Locate the cell with the specified text and output its [X, Y] center coordinate. 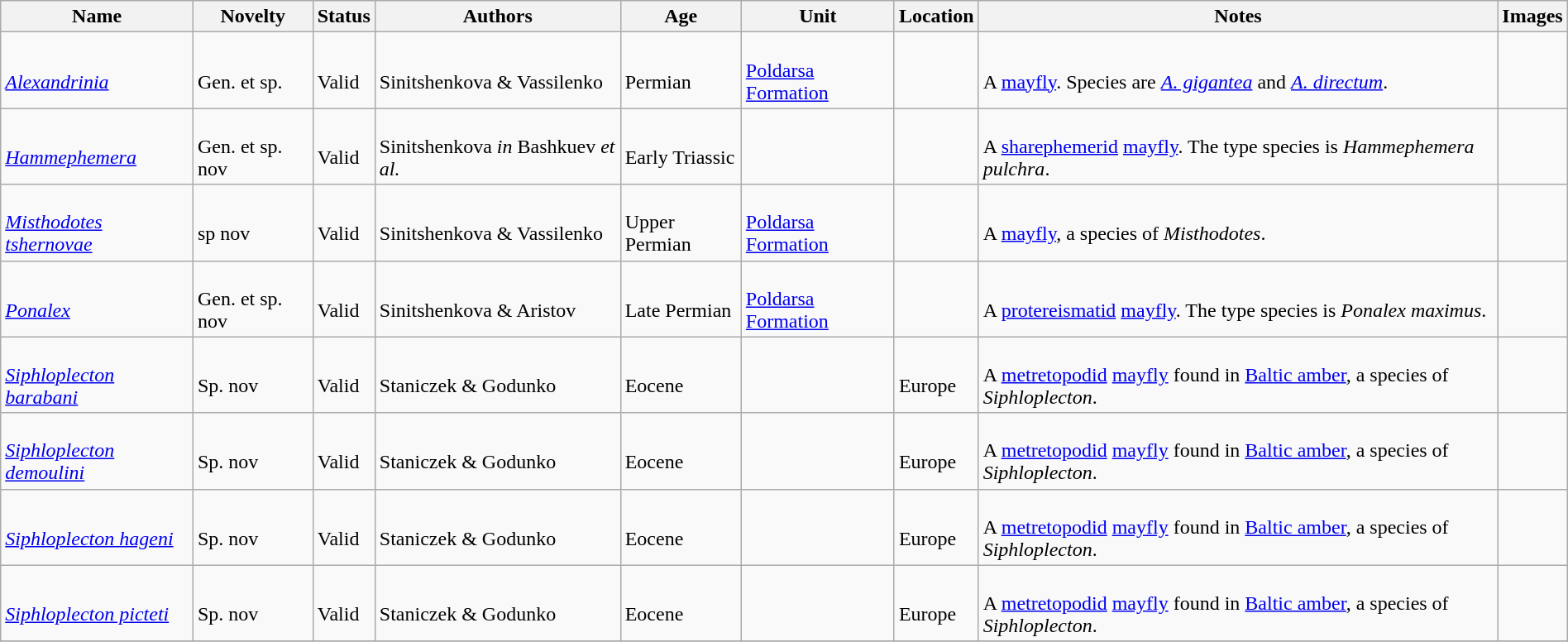
Early Triassic [681, 146]
Notes [1238, 17]
A mayfly. Species are A. gigantea and A. directum. [1238, 70]
Alexandrinia [98, 70]
Late Permian [681, 299]
Novelty [253, 17]
Permian [681, 70]
Sinitshenkova & Aristov [498, 299]
Siphloplecton demoulini [98, 451]
Ponalex [98, 299]
Authors [498, 17]
Upper Permian [681, 223]
Sinitshenkova in Bashkuev et al. [498, 146]
A sharephemerid mayfly. The type species is Hammephemera pulchra. [1238, 146]
Siphloplecton barabani [98, 375]
Location [936, 17]
Hammephemera [98, 146]
Siphloplecton picteti [98, 603]
Age [681, 17]
sp nov [253, 223]
Misthodotes tshernovae [98, 223]
A protereismatid mayfly. The type species is Ponalex maximus. [1238, 299]
A mayfly, a species of Misthodotes. [1238, 223]
Name [98, 17]
Unit [817, 17]
Status [344, 17]
Siphloplecton hageni [98, 527]
Images [1532, 17]
Gen. et sp. [253, 70]
